Output the (X, Y) coordinate of the center of the cell containing the given text.  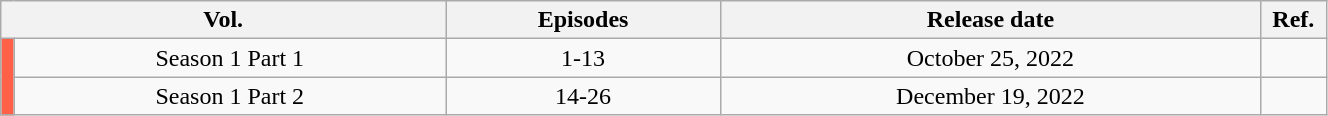
October 25, 2022 (991, 58)
Ref. (1293, 20)
Season 1 Part 2 (230, 96)
Episodes (584, 20)
Season 1 Part 1 (230, 58)
December 19, 2022 (991, 96)
14-26 (584, 96)
Vol. (224, 20)
1-13 (584, 58)
Release date (991, 20)
